Output the [x, y] coordinate of the center of the cell containing the given text.  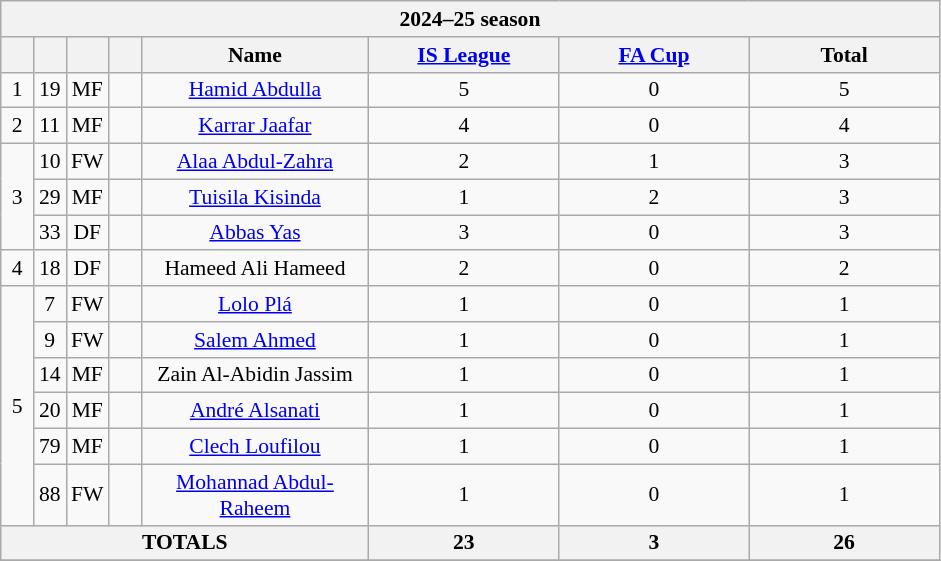
André Alsanati [255, 411]
18 [50, 269]
FA Cup [654, 55]
Karrar Jaafar [255, 126]
11 [50, 126]
9 [50, 340]
Salem Ahmed [255, 340]
19 [50, 90]
Hamid Abdulla [255, 90]
IS League [464, 55]
Alaa Abdul-Zahra [255, 162]
23 [464, 543]
Mohannad Abdul-Raheem [255, 494]
Hameed Ali Hameed [255, 269]
Lolo Plá [255, 304]
Clech Loufilou [255, 447]
Abbas Yas [255, 233]
TOTALS [185, 543]
88 [50, 494]
Tuisila Kisinda [255, 197]
14 [50, 375]
29 [50, 197]
2024–25 season [470, 19]
79 [50, 447]
26 [844, 543]
Name [255, 55]
20 [50, 411]
33 [50, 233]
Total [844, 55]
7 [50, 304]
10 [50, 162]
Zain Al-Abidin Jassim [255, 375]
